Provide the [X, Y] coordinate of the cell's center where the given text is located.  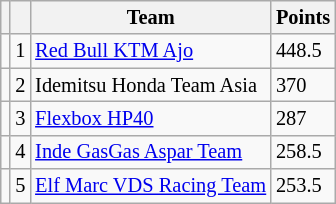
448.5 [303, 51]
258.5 [303, 152]
287 [303, 118]
Flexbox HP40 [150, 118]
Team [150, 17]
370 [303, 85]
1 [20, 51]
Elf Marc VDS Racing Team [150, 186]
Points [303, 17]
4 [20, 152]
5 [20, 186]
Idemitsu Honda Team Asia [150, 85]
Red Bull KTM Ajo [150, 51]
3 [20, 118]
Inde GasGas Aspar Team [150, 152]
253.5 [303, 186]
2 [20, 85]
